Locate the cell with the specified text and output its (x, y) center coordinate. 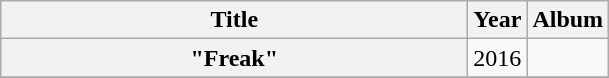
"Freak" (234, 58)
Album (568, 20)
Year (498, 20)
Title (234, 20)
2016 (498, 58)
